Search for the cell housing the specified text and yield its (X, Y) center coordinate. 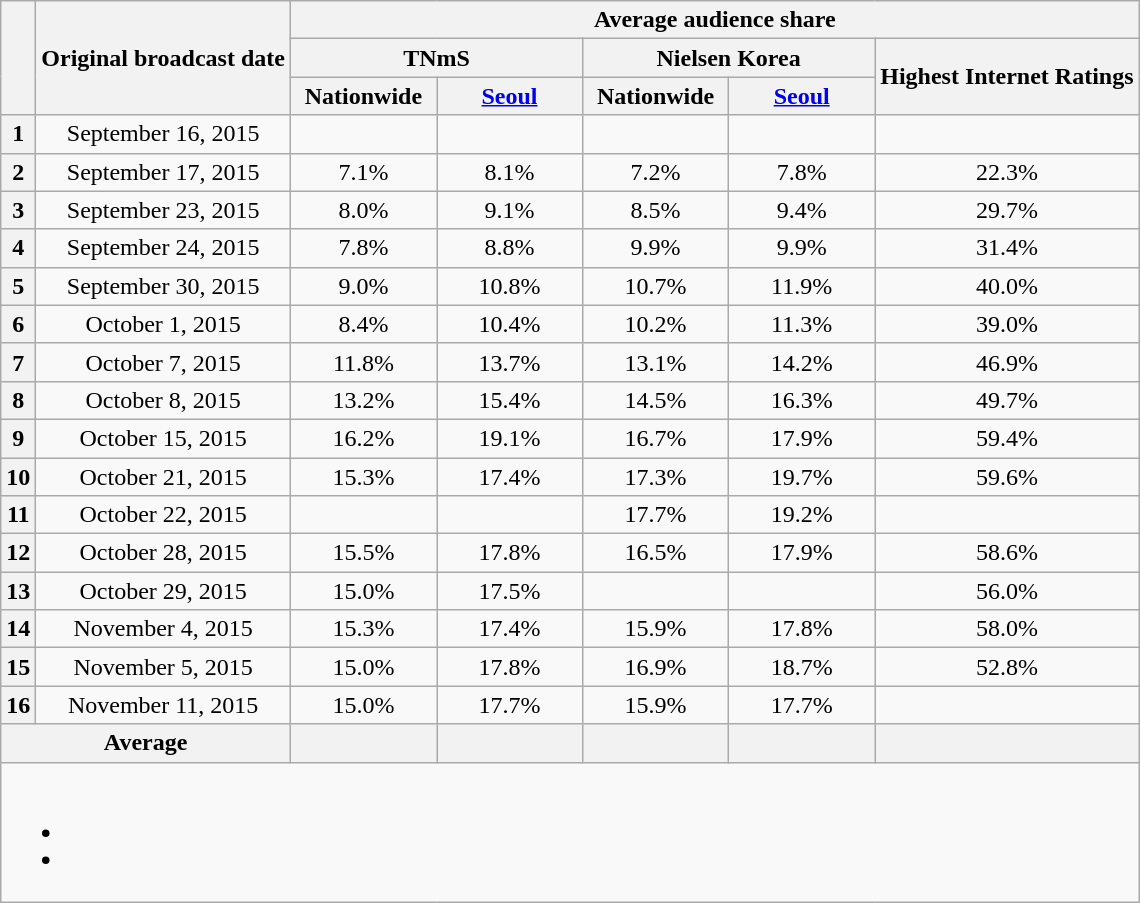
8.0% (363, 210)
11.9% (802, 286)
10.4% (509, 324)
November 4, 2015 (164, 629)
31.4% (1007, 248)
11.3% (802, 324)
November 5, 2015 (164, 667)
15 (18, 667)
19.1% (509, 438)
59.6% (1007, 477)
8.1% (509, 172)
18.7% (802, 667)
October 1, 2015 (164, 324)
September 23, 2015 (164, 210)
1 (18, 134)
September 16, 2015 (164, 134)
9.4% (802, 210)
19.7% (802, 477)
September 17, 2015 (164, 172)
3 (18, 210)
17.5% (509, 591)
October 29, 2015 (164, 591)
8.4% (363, 324)
October 7, 2015 (164, 362)
29.7% (1007, 210)
8.5% (656, 210)
9 (18, 438)
8.8% (509, 248)
13 (18, 591)
16.7% (656, 438)
16.2% (363, 438)
October 22, 2015 (164, 515)
11 (18, 515)
16.5% (656, 553)
22.3% (1007, 172)
4 (18, 248)
49.7% (1007, 400)
7.2% (656, 172)
14.5% (656, 400)
14.2% (802, 362)
19.2% (802, 515)
10 (18, 477)
16 (18, 705)
14 (18, 629)
52.8% (1007, 667)
October 15, 2015 (164, 438)
40.0% (1007, 286)
17.3% (656, 477)
10.2% (656, 324)
15.5% (363, 553)
September 30, 2015 (164, 286)
10.7% (656, 286)
Average (146, 743)
12 (18, 553)
16.3% (802, 400)
15.4% (509, 400)
TNmS (436, 58)
10.8% (509, 286)
13.2% (363, 400)
58.0% (1007, 629)
9.1% (509, 210)
9.0% (363, 286)
Average audience share (714, 20)
46.9% (1007, 362)
Original broadcast date (164, 58)
October 8, 2015 (164, 400)
16.9% (656, 667)
5 (18, 286)
56.0% (1007, 591)
13.1% (656, 362)
2 (18, 172)
September 24, 2015 (164, 248)
October 28, 2015 (164, 553)
October 21, 2015 (164, 477)
8 (18, 400)
6 (18, 324)
11.8% (363, 362)
13.7% (509, 362)
39.0% (1007, 324)
58.6% (1007, 553)
7 (18, 362)
59.4% (1007, 438)
Highest Internet Ratings (1007, 77)
November 11, 2015 (164, 705)
7.1% (363, 172)
Nielsen Korea (729, 58)
